Detect which cell encompasses the target text, then output its [X, Y] center coordinate. 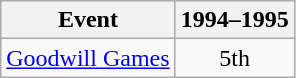
5th [234, 58]
1994–1995 [234, 20]
Event [88, 20]
Goodwill Games [88, 58]
